Output the [X, Y] coordinate of the center of the cell containing the given text.  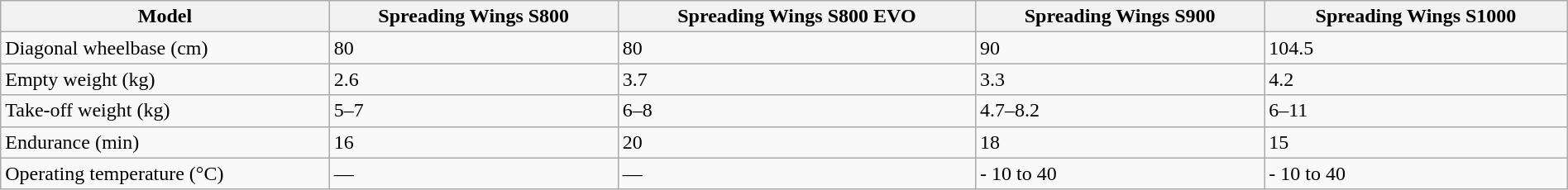
Empty weight (kg) [165, 79]
Model [165, 17]
Take-off weight (kg) [165, 111]
Spreading Wings S900 [1120, 17]
4.2 [1416, 79]
5–7 [473, 111]
Diagonal wheelbase (cm) [165, 48]
3.7 [796, 79]
15 [1416, 142]
Endurance (min) [165, 142]
90 [1120, 48]
Spreading Wings S800 [473, 17]
2.6 [473, 79]
Operating temperature (°C) [165, 173]
Spreading Wings S1000 [1416, 17]
104.5 [1416, 48]
6–8 [796, 111]
4.7–8.2 [1120, 111]
3.3 [1120, 79]
20 [796, 142]
16 [473, 142]
Spreading Wings S800 EVO [796, 17]
18 [1120, 142]
6–11 [1416, 111]
